Return the (X, Y) coordinate for the center point of the cell that contains the specified text.  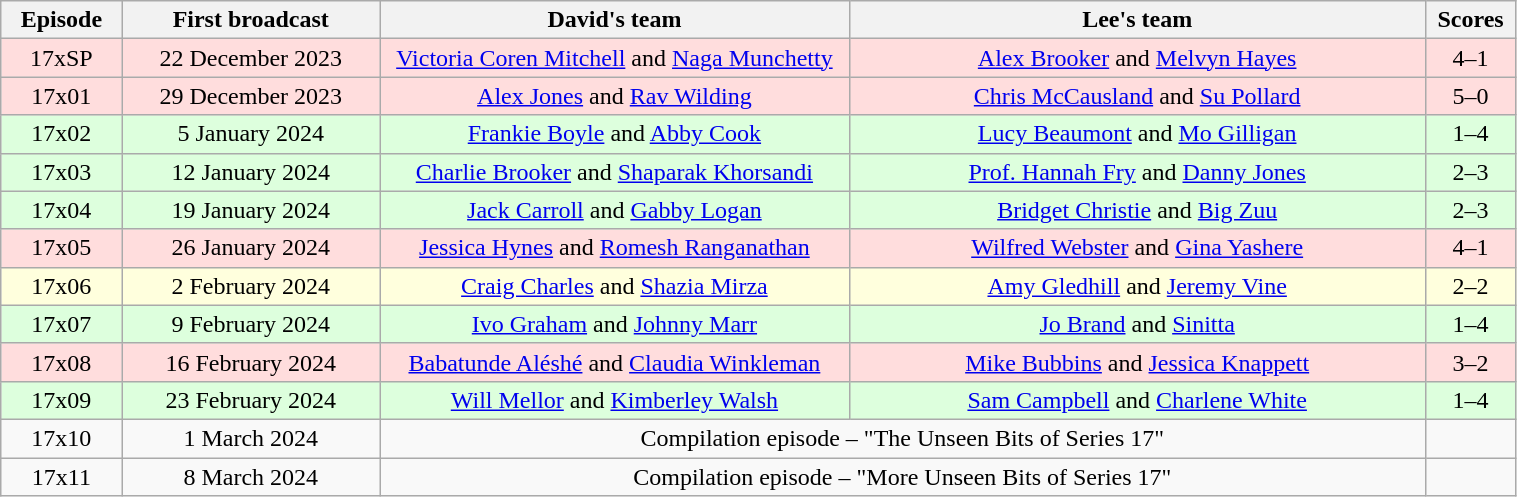
Compilation episode – "More Unseen Bits of Series 17" (903, 477)
Jack Carroll and Gabby Logan (615, 210)
23 February 2024 (251, 400)
22 December 2023 (251, 58)
17x01 (62, 96)
Lucy Beaumont and Mo Gilligan (1137, 134)
1 March 2024 (251, 438)
26 January 2024 (251, 248)
Jessica Hynes and Romesh Ranganathan (615, 248)
Will Mellor and Kimberley Walsh (615, 400)
3–2 (1470, 362)
2–2 (1470, 286)
16 February 2024 (251, 362)
Amy Gledhill and Jeremy Vine (1137, 286)
17xSP (62, 58)
Wilfred Webster and Gina Yashere (1137, 248)
Compilation episode – "The Unseen Bits of Series 17" (903, 438)
17x02 (62, 134)
Victoria Coren Mitchell and Naga Munchetty (615, 58)
17x10 (62, 438)
Alex Brooker and Melvyn Hayes (1137, 58)
19 January 2024 (251, 210)
Frankie Boyle and Abby Cook (615, 134)
17x06 (62, 286)
Alex Jones and Rav Wilding (615, 96)
Craig Charles and Shazia Mirza (615, 286)
17x04 (62, 210)
Ivo Graham and Johnny Marr (615, 324)
29 December 2023 (251, 96)
17x11 (62, 477)
Sam Campbell and Charlene White (1137, 400)
Babatunde Aléshé and Claudia Winkleman (615, 362)
17x07 (62, 324)
5 January 2024 (251, 134)
Charlie Brooker and Shaparak Khorsandi (615, 172)
Prof. Hannah Fry and Danny Jones (1137, 172)
Bridget Christie and Big Zuu (1137, 210)
Mike Bubbins and Jessica Knappett (1137, 362)
Episode (62, 20)
8 March 2024 (251, 477)
17x05 (62, 248)
First broadcast (251, 20)
Jo Brand and Sinitta (1137, 324)
Lee's team (1137, 20)
David's team (615, 20)
12 January 2024 (251, 172)
5–0 (1470, 96)
9 February 2024 (251, 324)
17x08 (62, 362)
Chris McCausland and Su Pollard (1137, 96)
17x09 (62, 400)
Scores (1470, 20)
2 February 2024 (251, 286)
17x03 (62, 172)
